Find where the given text appears and provide that cell's center as [X, Y] coordinate. 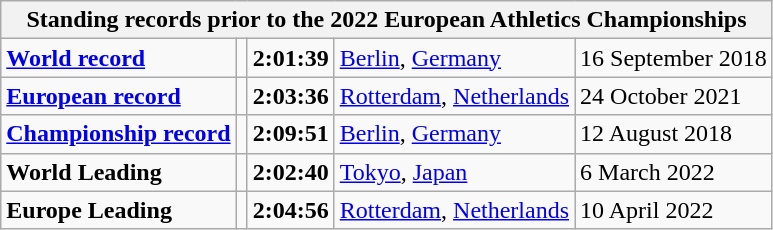
6 March 2022 [674, 172]
Championship record [118, 134]
Europe Leading [118, 210]
24 October 2021 [674, 96]
World record [118, 58]
Standing records prior to the 2022 European Athletics Championships [386, 20]
10 April 2022 [674, 210]
16 September 2018 [674, 58]
2:02:40 [290, 172]
Tokyo, Japan [454, 172]
2:03:36 [290, 96]
2:09:51 [290, 134]
2:04:56 [290, 210]
12 August 2018 [674, 134]
2:01:39 [290, 58]
European record [118, 96]
World Leading [118, 172]
